Provide the (x, y) coordinate of the cell's center where the given text is located.  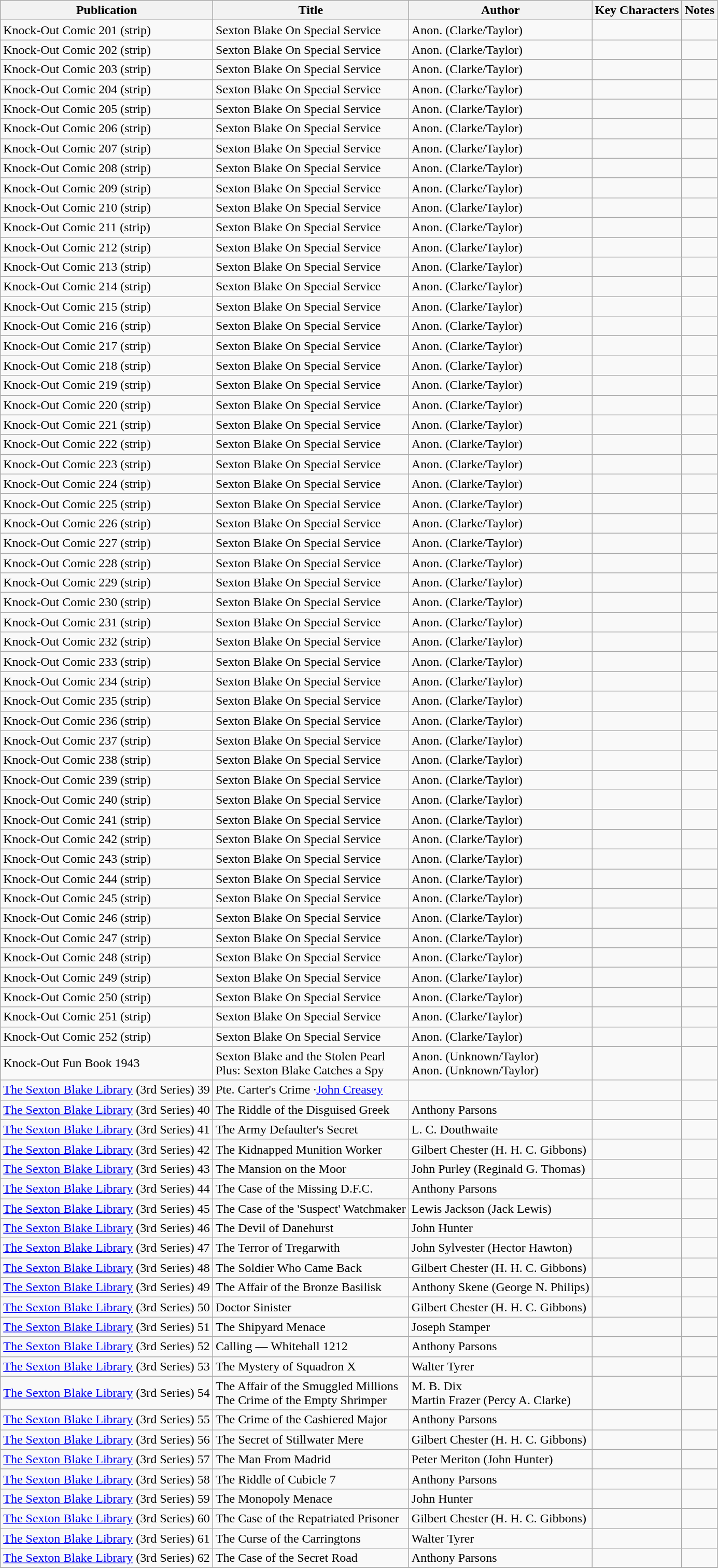
The Sexton Blake Library (3rd Series) 58 (107, 1479)
The Sexton Blake Library (3rd Series) 46 (107, 1228)
Knock-Out Comic 236 (strip) (107, 721)
The Terror of Tregarwith (311, 1248)
Knock-Out Comic 224 (strip) (107, 484)
Knock-Out Comic 206 (strip) (107, 129)
Knock-Out Comic 233 (strip) (107, 662)
The Sexton Blake Library (3rd Series) 40 (107, 1110)
The Army Defaulter's Secret (311, 1129)
The Sexton Blake Library (3rd Series) 61 (107, 1538)
The Soldier Who Came Back (311, 1268)
The Sexton Blake Library (3rd Series) 51 (107, 1327)
Publication (107, 10)
The Sexton Blake Library (3rd Series) 55 (107, 1420)
The Case of the Missing D.F.C. (311, 1188)
Knock-Out Comic 238 (strip) (107, 760)
The Mansion on the Moor (311, 1169)
The Sexton Blake Library (3rd Series) 60 (107, 1518)
The Affair of the Smuggled Millions The Crime of the Empty Shrimper (311, 1393)
The Riddle of Cubicle 7 (311, 1479)
Knock-Out Comic 205 (strip) (107, 109)
The Sexton Blake Library (3rd Series) 44 (107, 1188)
The Sexton Blake Library (3rd Series) 56 (107, 1439)
The Case of the 'Suspect' Watchmaker (311, 1209)
Knock-Out Comic 229 (strip) (107, 583)
Knock-Out Comic 235 (strip) (107, 701)
Knock-Out Comic 207 (strip) (107, 148)
Knock-Out Fun Book 1943 (107, 1063)
Knock-Out Comic 242 (strip) (107, 839)
The Sexton Blake Library (3rd Series) 49 (107, 1287)
Knock-Out Comic 218 (strip) (107, 366)
Knock-Out Comic 221 (strip) (107, 425)
The Man From Madrid (311, 1459)
Knock-Out Comic 219 (strip) (107, 385)
Author (500, 10)
Knock-Out Comic 212 (strip) (107, 247)
Notes (699, 10)
Knock-Out Comic 227 (strip) (107, 543)
Knock-Out Comic 249 (strip) (107, 977)
The Sexton Blake Library (3rd Series) 45 (107, 1209)
Anthony Skene (George N. Philips) (500, 1287)
The Sexton Blake Library (3rd Series) 41 (107, 1129)
The Curse of the Carringtons (311, 1538)
Knock-Out Comic 202 (strip) (107, 50)
Knock-Out Comic 225 (strip) (107, 503)
Doctor Sinister (311, 1307)
Knock-Out Comic 245 (strip) (107, 899)
The Sexton Blake Library (3rd Series) 50 (107, 1307)
Knock-Out Comic 209 (strip) (107, 188)
Knock-Out Comic 248 (strip) (107, 958)
Knock-Out Comic 204 (strip) (107, 89)
Knock-Out Comic 211 (strip) (107, 227)
The Case of the Secret Road (311, 1558)
Knock-Out Comic 210 (strip) (107, 207)
Knock-Out Comic 250 (strip) (107, 997)
The Kidnapped Munition Worker (311, 1149)
Knock-Out Comic 216 (strip) (107, 326)
The Shipyard Menace (311, 1327)
The Mystery of Squadron X (311, 1366)
Knock-Out Comic 240 (strip) (107, 800)
John Sylvester (Hector Hawton) (500, 1248)
Knock-Out Comic 232 (strip) (107, 642)
Knock-Out Comic 231 (strip) (107, 622)
M. B. Dix Martin Frazer (Percy A. Clarke) (500, 1393)
Knock-Out Comic 237 (strip) (107, 740)
Knock-Out Comic 203 (strip) (107, 69)
Knock-Out Comic 215 (strip) (107, 306)
Joseph Stamper (500, 1327)
Knock-Out Comic 214 (strip) (107, 287)
Knock-Out Comic 201 (strip) (107, 30)
Title (311, 10)
The Sexton Blake Library (3rd Series) 42 (107, 1149)
The Sexton Blake Library (3rd Series) 52 (107, 1347)
Pte. Carter's Crime ·John Creasey (311, 1090)
The Sexton Blake Library (3rd Series) 39 (107, 1090)
Knock-Out Comic 239 (strip) (107, 780)
Knock-Out Comic 251 (strip) (107, 1017)
Anon. (Unknown/Taylor) Anon. (Unknown/Taylor) (500, 1063)
Knock-Out Comic 244 (strip) (107, 879)
The Sexton Blake Library (3rd Series) 43 (107, 1169)
L. C. Douthwaite (500, 1129)
The Sexton Blake Library (3rd Series) 53 (107, 1366)
Knock-Out Comic 226 (strip) (107, 523)
Knock-Out Comic 234 (strip) (107, 681)
Knock-Out Comic 217 (strip) (107, 346)
The Riddle of the Disguised Greek (311, 1110)
The Sexton Blake Library (3rd Series) 54 (107, 1393)
Knock-Out Comic 252 (strip) (107, 1037)
The Monopoly Menace (311, 1499)
The Affair of the Bronze Basilisk (311, 1287)
Knock-Out Comic 247 (strip) (107, 938)
The Secret of Stillwater Mere (311, 1439)
Knock-Out Comic 230 (strip) (107, 603)
The Sexton Blake Library (3rd Series) 47 (107, 1248)
Knock-Out Comic 223 (strip) (107, 464)
Key Characters (637, 10)
Knock-Out Comic 208 (strip) (107, 168)
Sexton Blake and the Stolen Pearl Plus: Sexton Blake Catches a Spy (311, 1063)
Lewis Jackson (Jack Lewis) (500, 1209)
The Sexton Blake Library (3rd Series) 57 (107, 1459)
The Sexton Blake Library (3rd Series) 62 (107, 1558)
The Crime of the Cashiered Major (311, 1420)
Calling — Whitehall 1212 (311, 1347)
Knock-Out Comic 220 (strip) (107, 405)
Knock-Out Comic 246 (strip) (107, 918)
Peter Meriton (John Hunter) (500, 1459)
Knock-Out Comic 243 (strip) (107, 859)
Knock-Out Comic 241 (strip) (107, 819)
Knock-Out Comic 213 (strip) (107, 267)
Knock-Out Comic 228 (strip) (107, 563)
John Purley (Reginald G. Thomas) (500, 1169)
The Devil of Danehurst (311, 1228)
Knock-Out Comic 222 (strip) (107, 444)
The Case of the Repatriated Prisoner (311, 1518)
The Sexton Blake Library (3rd Series) 48 (107, 1268)
The Sexton Blake Library (3rd Series) 59 (107, 1499)
